Output the [X, Y] coordinate of the center of the cell containing the given text.  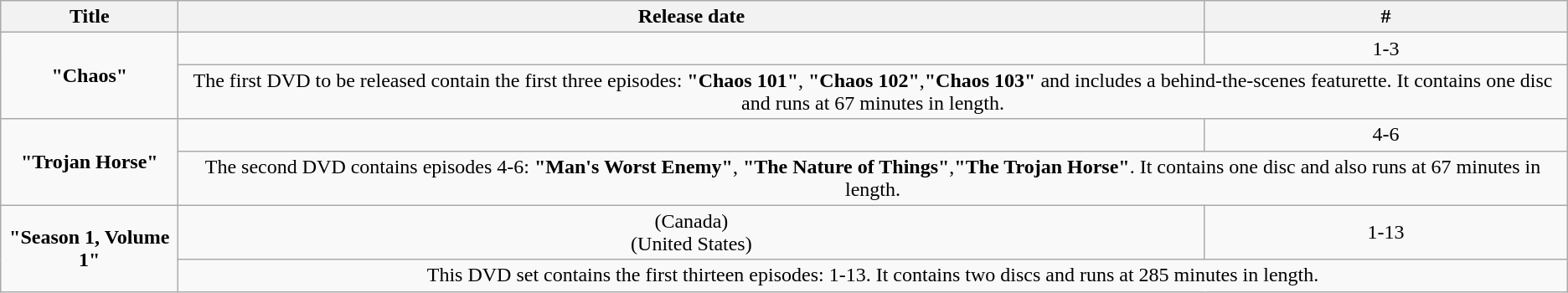
# [1385, 17]
4-6 [1385, 135]
"Trojan Horse" [90, 162]
(Canada) (United States) [692, 233]
"Chaos" [90, 75]
Title [90, 17]
This DVD set contains the first thirteen episodes: 1-13. It contains two discs and runs at 285 minutes in length. [873, 275]
1-13 [1385, 233]
"Season 1, Volume 1" [90, 248]
Release date [692, 17]
1-3 [1385, 49]
